Locate the cell with the specified text and output its [x, y] center coordinate. 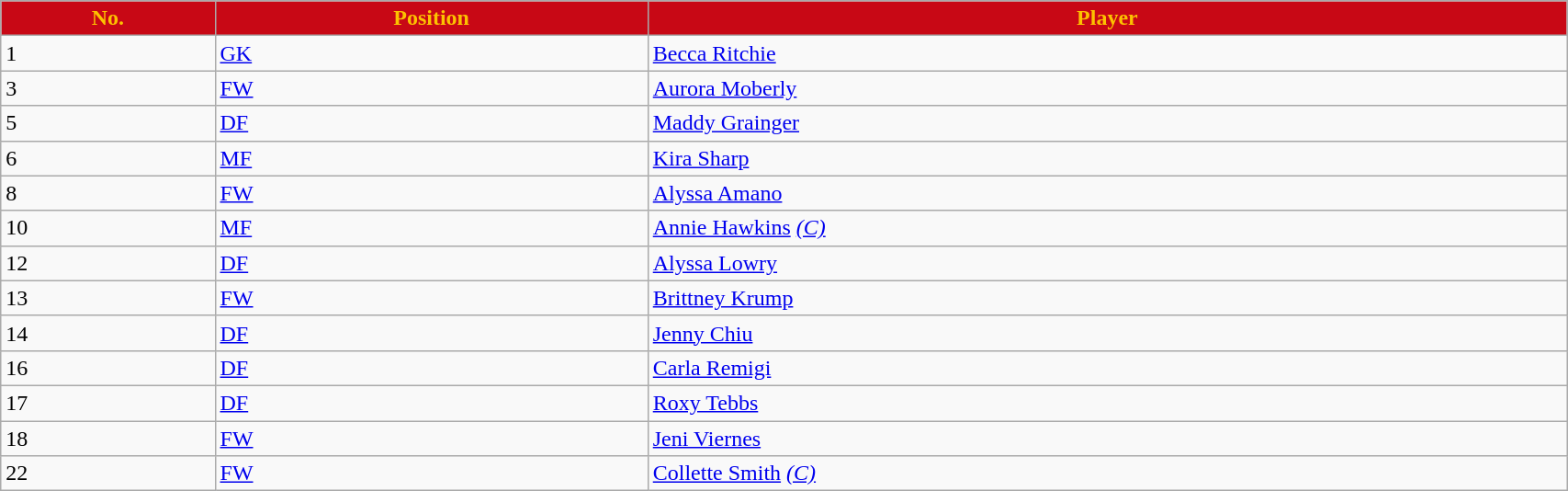
22 [108, 474]
5 [108, 123]
Annie Hawkins (C) [1107, 228]
GK [432, 53]
No. [108, 18]
6 [108, 158]
12 [108, 263]
Position [432, 18]
3 [108, 88]
Kira Sharp [1107, 158]
14 [108, 333]
Jenny Chiu [1107, 333]
8 [108, 193]
10 [108, 228]
Aurora Moberly [1107, 88]
1 [108, 53]
16 [108, 368]
Becca Ritchie [1107, 53]
Alyssa Lowry [1107, 263]
13 [108, 298]
Alyssa Amano [1107, 193]
Roxy Tebbs [1107, 403]
Brittney Krump [1107, 298]
Carla Remigi [1107, 368]
18 [108, 439]
Player [1107, 18]
17 [108, 403]
Collette Smith (C) [1107, 474]
Jeni Viernes [1107, 439]
Maddy Grainger [1107, 123]
